Return the (x, y) coordinate for the center point of the cell that contains the specified text.  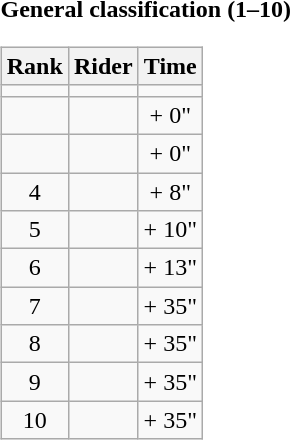
+ 13" (170, 268)
6 (34, 268)
Rider (103, 66)
8 (34, 344)
10 (34, 420)
+ 8" (170, 191)
Rank (34, 66)
5 (34, 230)
4 (34, 191)
Time (170, 66)
7 (34, 306)
9 (34, 382)
+ 10" (170, 230)
